Output the [x, y] coordinate of the center of the cell containing the given text.  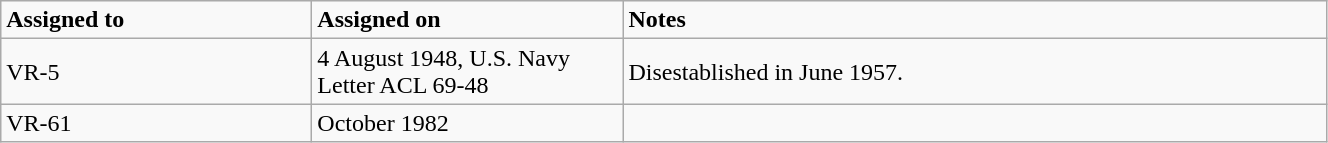
4 August 1948, U.S. Navy Letter ACL 69-48 [468, 72]
Assigned on [468, 20]
Notes [975, 20]
VR-61 [156, 123]
VR-5 [156, 72]
Disestablished in June 1957. [975, 72]
October 1982 [468, 123]
Assigned to [156, 20]
